Identify which cell holds the provided text, then report its (x, y) central coordinate. 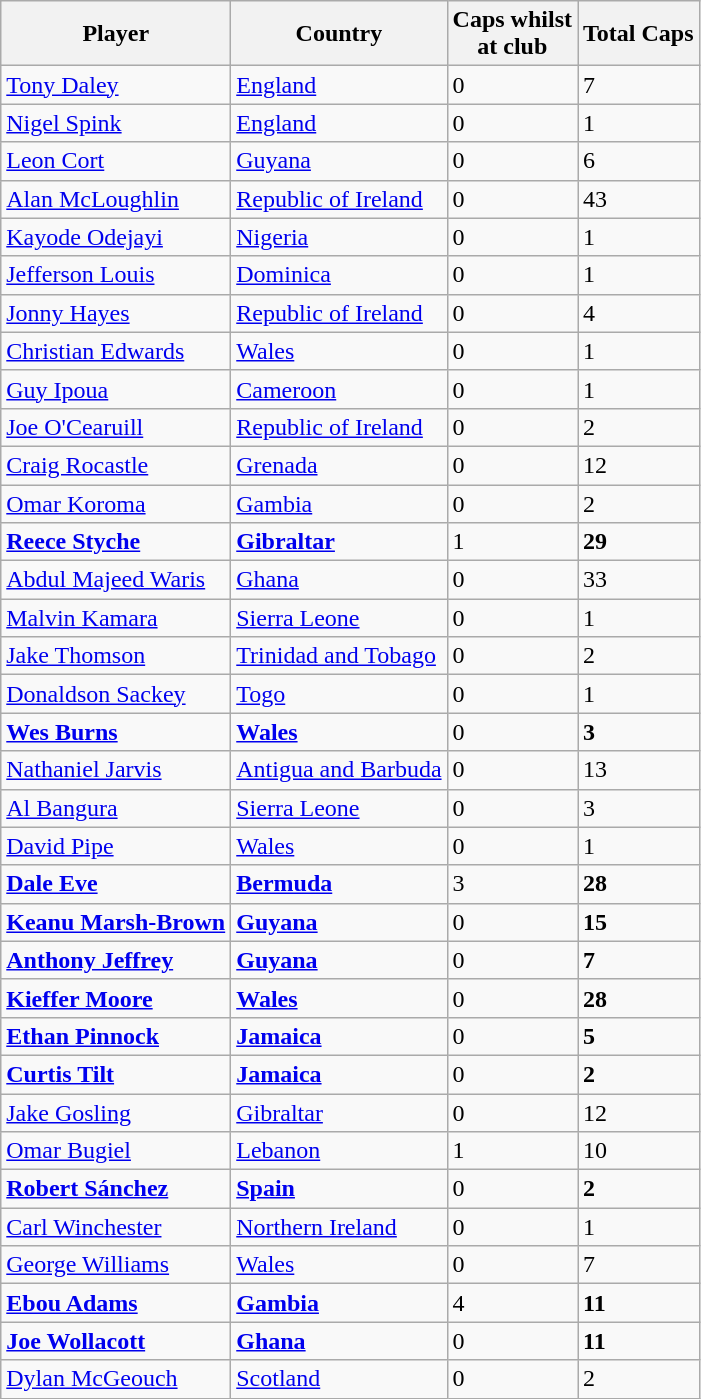
Leon Cort (116, 161)
Guy Ipoua (116, 389)
15 (639, 922)
Anthony Jeffrey (116, 960)
Nathaniel Jarvis (116, 770)
Jake Thomson (116, 656)
Cameroon (339, 389)
George Williams (116, 1265)
Donaldson Sackey (116, 694)
Nigel Spink (116, 123)
43 (639, 199)
Kayode Odejayi (116, 237)
Country (339, 34)
Togo (339, 694)
David Pipe (116, 846)
Northern Ireland (339, 1227)
13 (639, 770)
Omar Bugiel (116, 1151)
Antigua and Barbuda (339, 770)
5 (639, 1036)
Joe Wollacott (116, 1341)
10 (639, 1151)
Jonny Hayes (116, 313)
Bermuda (339, 884)
Malvin Kamara (116, 618)
Ebou Adams (116, 1303)
Kieffer Moore (116, 998)
29 (639, 542)
Caps whilstat club (512, 34)
Keanu Marsh-Brown (116, 922)
Robert Sánchez (116, 1189)
Dale Eve (116, 884)
Craig Rocastle (116, 465)
6 (639, 161)
Christian Edwards (116, 351)
Alan McLoughlin (116, 199)
Jake Gosling (116, 1113)
Ethan Pinnock (116, 1036)
Scotland (339, 1379)
Omar Koroma (116, 503)
Nigeria (339, 237)
Abdul Majeed Waris (116, 580)
Grenada (339, 465)
Al Bangura (116, 808)
Reece Styche (116, 542)
Tony Daley (116, 85)
Dominica (339, 275)
Spain (339, 1189)
Wes Burns (116, 732)
Joe O'Cearuill (116, 427)
Trinidad and Tobago (339, 656)
Dylan McGeouch (116, 1379)
Total Caps (639, 34)
Player (116, 34)
Jefferson Louis (116, 275)
Carl Winchester (116, 1227)
Lebanon (339, 1151)
33 (639, 580)
Curtis Tilt (116, 1074)
